Locate the cell with the specified text and output its (x, y) center coordinate. 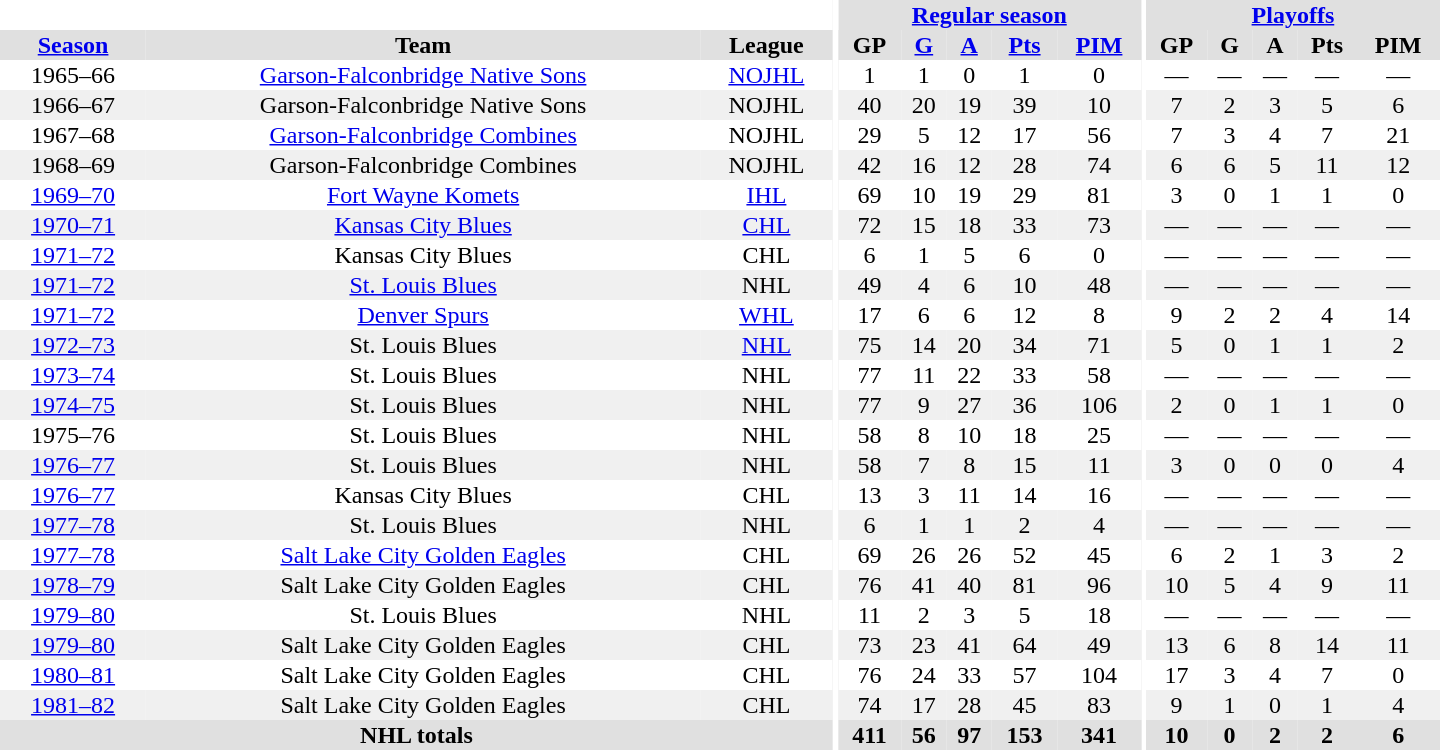
Regular season (990, 15)
42 (870, 165)
Playoffs (1293, 15)
1974–75 (73, 405)
1972–73 (73, 345)
Season (73, 45)
25 (1098, 435)
League (766, 45)
1967–68 (73, 135)
1965–66 (73, 75)
27 (968, 405)
1981–82 (73, 705)
75 (870, 345)
52 (1025, 555)
22 (968, 375)
Fort Wayne Komets (423, 195)
IHL (766, 195)
Team (423, 45)
57 (1025, 675)
WHL (766, 315)
411 (870, 735)
153 (1025, 735)
34 (1025, 345)
1978–79 (73, 585)
104 (1098, 675)
106 (1098, 405)
1975–76 (73, 435)
83 (1098, 705)
72 (870, 225)
96 (1098, 585)
39 (1025, 105)
1970–71 (73, 225)
1969–70 (73, 195)
1973–74 (73, 375)
21 (1398, 135)
64 (1025, 645)
71 (1098, 345)
36 (1025, 405)
NHL totals (416, 735)
24 (924, 675)
23 (924, 645)
1966–67 (73, 105)
48 (1098, 285)
1980–81 (73, 675)
Denver Spurs (423, 315)
1968–69 (73, 165)
97 (968, 735)
341 (1098, 735)
